Scan for the cell matching the given text and deliver its [X, Y] coordinate at center. 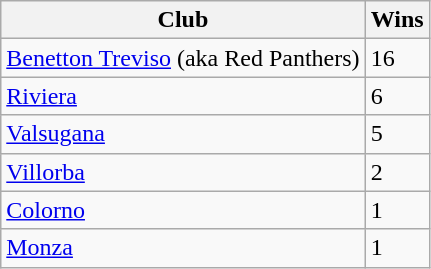
Benetton Treviso (aka Red Panthers) [183, 58]
6 [397, 96]
Riviera [183, 96]
Villorba [183, 172]
Wins [397, 20]
Club [183, 20]
2 [397, 172]
Valsugana [183, 134]
Monza [183, 248]
Colorno [183, 210]
16 [397, 58]
5 [397, 134]
